Locate the cell with the specified text and output its (x, y) center coordinate. 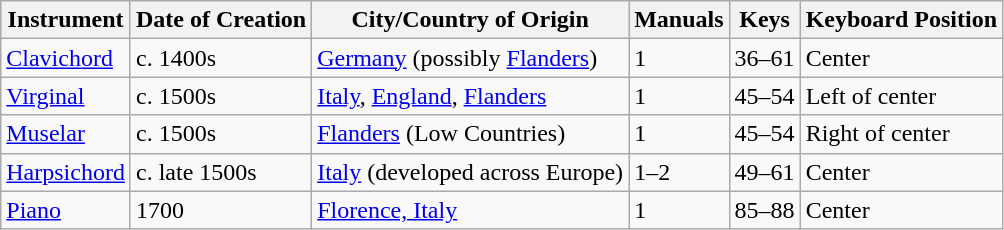
Left of center (901, 96)
Date of Creation (220, 20)
Keyboard Position (901, 20)
Clavichord (66, 58)
Germany (possibly Flanders) (470, 58)
Manuals (679, 20)
City/Country of Origin (470, 20)
c. 1400s (220, 58)
Instrument (66, 20)
Piano (66, 210)
Muselar (66, 134)
Italy, England, Flanders (470, 96)
Right of center (901, 134)
36–61 (764, 58)
Florence, Italy (470, 210)
1700 (220, 210)
Keys (764, 20)
Italy (developed across Europe) (470, 172)
49–61 (764, 172)
Flanders (Low Countries) (470, 134)
Harpsichord (66, 172)
Virginal (66, 96)
1–2 (679, 172)
c. late 1500s (220, 172)
85–88 (764, 210)
